Find where the given text appears and provide that cell's center as [X, Y] coordinate. 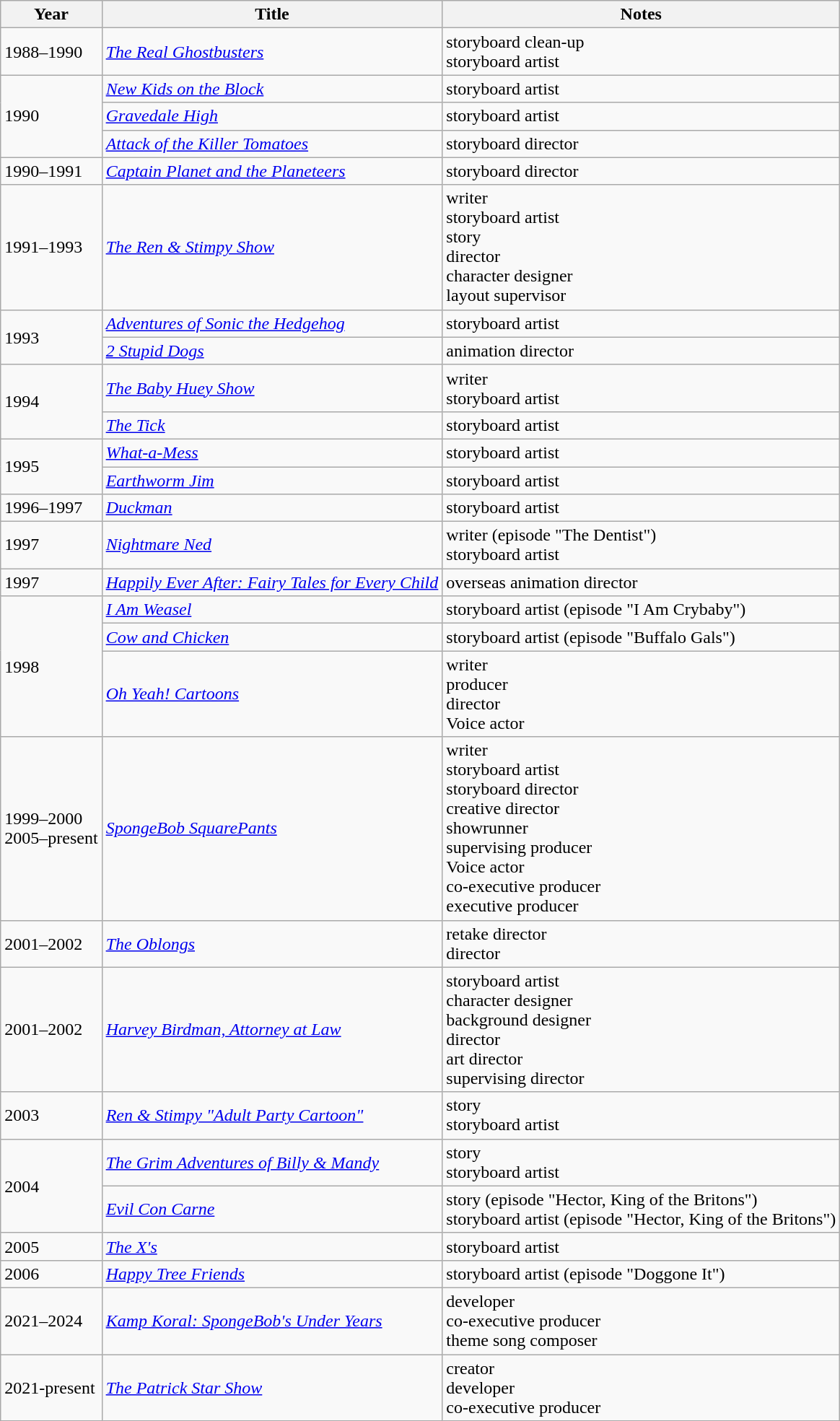
story (episode "Hector, King of the Britons")storyboard artist (episode "Hector, King of the Britons") [641, 1210]
Cow and Chicken [272, 637]
1994 [51, 401]
Evil Con Carne [272, 1210]
2 Stupid Dogs [272, 351]
writerproducerdirectorVoice actor [641, 694]
1991–1993 [51, 247]
2021–2024 [51, 1321]
Notes [641, 14]
The X's [272, 1246]
1990–1991 [51, 171]
The Tick [272, 425]
Adventures of Sonic the Hedgehog [272, 323]
animation director [641, 351]
Ren & Stimpy "Adult Party Cartoon" [272, 1116]
What-a-Mess [272, 452]
1990 [51, 116]
Title [272, 14]
1988–1990 [51, 52]
2004 [51, 1186]
The Oblongs [272, 944]
The Patrick Star Show [272, 1387]
writerstoryboard artist [641, 388]
writer (episode "The Dentist")storyboard artist [641, 546]
storyboard artist (episode "Buffalo Gals") [641, 637]
The Ren & Stimpy Show [272, 247]
2003 [51, 1116]
Oh Yeah! Cartoons [272, 694]
creatordeveloperco-executive producer [641, 1387]
storyboard artist (episode "I Am Crybaby") [641, 610]
1995 [51, 466]
Earthworm Jim [272, 480]
1996–1997 [51, 508]
2021-present [51, 1387]
developerco-executive producertheme song composer [641, 1321]
The Baby Huey Show [272, 388]
1999–20002005–present [51, 828]
I Am Weasel [272, 610]
Attack of the Killer Tomatoes [272, 144]
1993 [51, 337]
storyboard artist (episode "Doggone It") [641, 1274]
overseas animation director [641, 582]
2005 [51, 1246]
storyboard clean-upstoryboard artist [641, 52]
Gravedale High [272, 116]
Year [51, 14]
1998 [51, 667]
Happily Ever After: Fairy Tales for Every Child [272, 582]
writer storyboard artist storyboard director creative director showrunner supervising producer Voice actorco-executive producer executive producer [641, 828]
Harvey Birdman, Attorney at Law [272, 1029]
The Grim Adventures of Billy & Mandy [272, 1162]
Happy Tree Friends [272, 1274]
Captain Planet and the Planeteers [272, 171]
writerstoryboard artiststorydirector character designerlayout supervisor [641, 247]
SpongeBob SquarePants [272, 828]
New Kids on the Block [272, 89]
Kamp Koral: SpongeBob's Under Years [272, 1321]
2006 [51, 1274]
Nightmare Ned [272, 546]
retake director director [641, 944]
storyboard artistcharacter designerbackground designerdirectorart directorsupervising director [641, 1029]
The Real Ghostbusters [272, 52]
Duckman [272, 508]
